Detect which cell encompasses the target text, then output its (x, y) center coordinate. 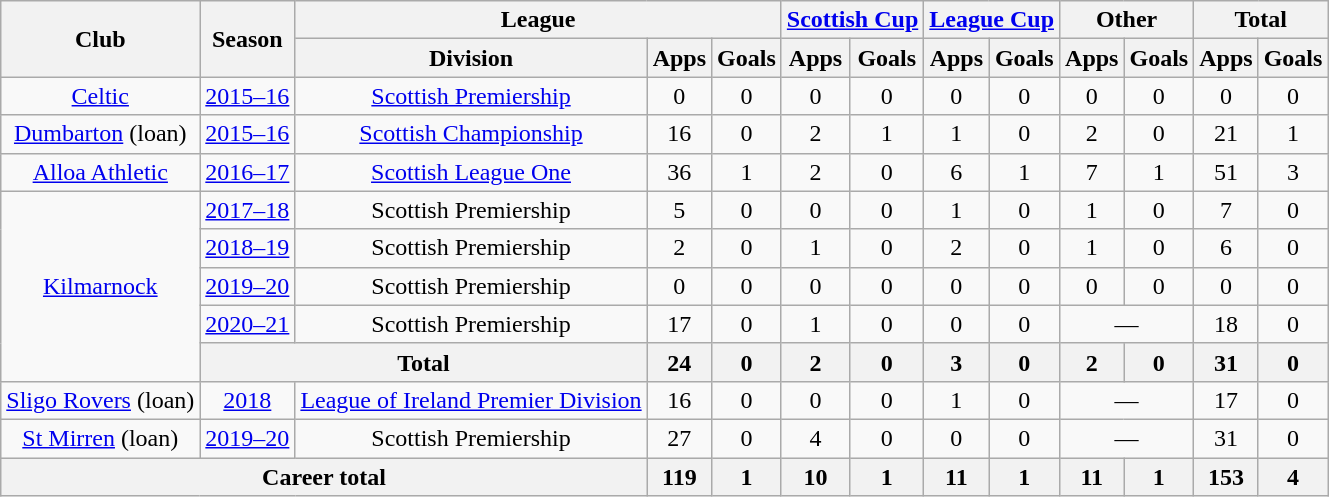
Alloa Athletic (100, 172)
League (538, 20)
2017–18 (248, 210)
St Mirren (loan) (100, 438)
18 (1226, 324)
2018–19 (248, 248)
League Cup (992, 20)
League of Ireland Premier Division (471, 400)
119 (679, 477)
Sligo Rovers (loan) (100, 400)
Kilmarnock (100, 286)
36 (679, 172)
Club (100, 39)
Dumbarton (loan) (100, 134)
51 (1226, 172)
Scottish League One (471, 172)
2020–21 (248, 324)
Celtic (100, 96)
2016–17 (248, 172)
153 (1226, 477)
Scottish Championship (471, 134)
Season (248, 39)
Career total (324, 477)
2018 (248, 400)
27 (679, 438)
21 (1226, 134)
Other (1127, 20)
Division (471, 58)
5 (679, 210)
10 (815, 477)
24 (679, 362)
Scottish Cup (852, 20)
